For the text-containing cell, return its midpoint in [X, Y] coordinate format. 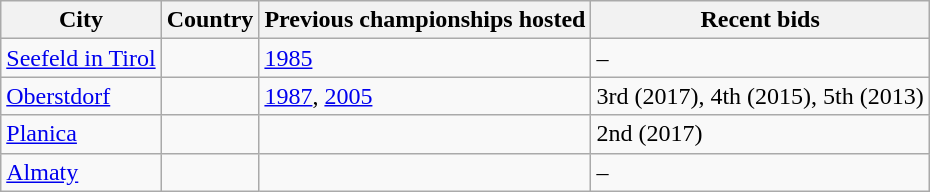
Almaty [81, 172]
Seefeld in Tirol [81, 58]
Recent bids [760, 20]
2nd (2017) [760, 134]
Previous championships hosted [425, 20]
1987, 2005 [425, 96]
Oberstdorf [81, 96]
1985 [425, 58]
City [81, 20]
Planica [81, 134]
Country [210, 20]
3rd (2017), 4th (2015), 5th (2013) [760, 96]
